Output the [X, Y] coordinate of the center of the cell containing the given text.  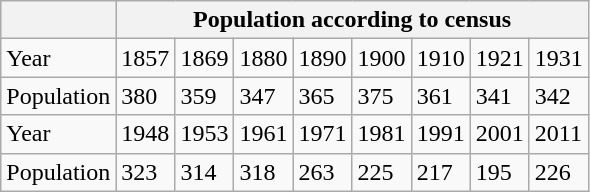
1948 [146, 134]
359 [204, 96]
1971 [322, 134]
1910 [440, 58]
1981 [382, 134]
Population according to census [352, 20]
1921 [500, 58]
217 [440, 172]
1991 [440, 134]
263 [322, 172]
375 [382, 96]
380 [146, 96]
341 [500, 96]
226 [558, 172]
314 [204, 172]
318 [264, 172]
1869 [204, 58]
1857 [146, 58]
2011 [558, 134]
361 [440, 96]
365 [322, 96]
2001 [500, 134]
1890 [322, 58]
1953 [204, 134]
1931 [558, 58]
225 [382, 172]
347 [264, 96]
1961 [264, 134]
1880 [264, 58]
1900 [382, 58]
342 [558, 96]
323 [146, 172]
195 [500, 172]
